Determine the [X, Y] coordinate at the center of the cell enclosing the given text.  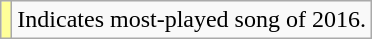
Indicates most-played song of 2016. [192, 20]
